Detect which cell encompasses the target text, then output its [X, Y] center coordinate. 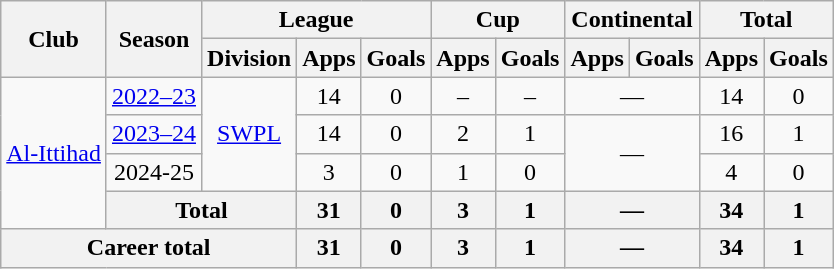
Cup [498, 20]
Continental [632, 20]
2022–23 [154, 96]
2 [463, 134]
2024-25 [154, 172]
Career total [149, 248]
Season [154, 39]
2023–24 [154, 134]
Club [54, 39]
16 [731, 134]
Al-Ittihad [54, 153]
4 [731, 172]
Division [250, 58]
League [316, 20]
SWPL [250, 134]
